Provide the [x, y] coordinate of the cell's center where the given text is located.  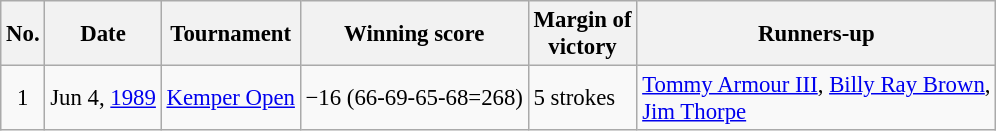
Winning score [414, 34]
Jun 4, 1989 [103, 98]
5 strokes [582, 98]
Tommy Armour III, Billy Ray Brown, Jim Thorpe [816, 98]
Runners-up [816, 34]
1 [23, 98]
−16 (66-69-65-68=268) [414, 98]
Margin ofvictory [582, 34]
Date [103, 34]
No. [23, 34]
Tournament [230, 34]
Kemper Open [230, 98]
